Output the (x, y) coordinate of the center of the cell containing the given text.  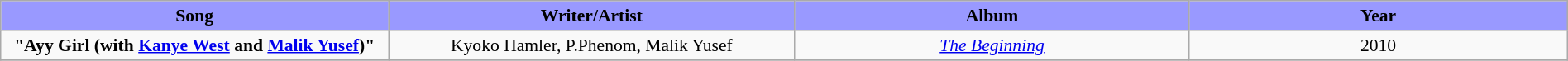
Song (195, 16)
2010 (1378, 45)
The Beginning (992, 45)
Album (992, 16)
Writer/Artist (592, 16)
"Ayy Girl (with Kanye West and Malik Yusef)" (195, 45)
Year (1378, 16)
Kyoko Hamler, P.Phenom, Malik Yusef (592, 45)
